From the cell containing the given text, extract its center point as [x, y] coordinate. 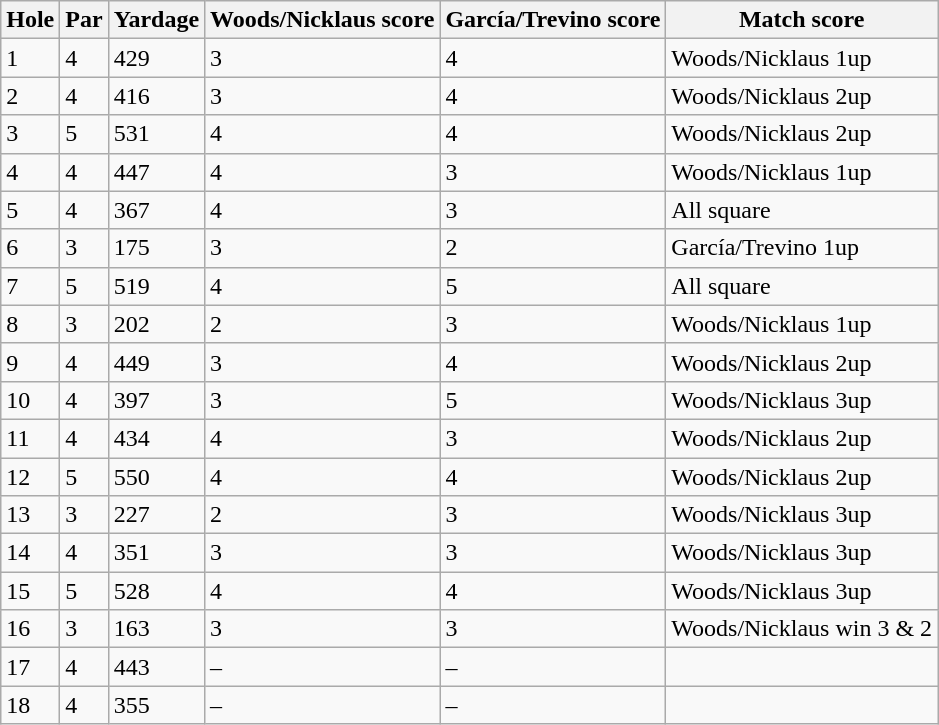
416 [156, 96]
García/Trevino 1up [802, 248]
449 [156, 362]
12 [30, 477]
10 [30, 400]
9 [30, 362]
Par [84, 20]
429 [156, 58]
175 [156, 248]
434 [156, 438]
528 [156, 591]
397 [156, 400]
227 [156, 515]
163 [156, 629]
15 [30, 591]
7 [30, 286]
13 [30, 515]
355 [156, 705]
1 [30, 58]
8 [30, 324]
18 [30, 705]
443 [156, 667]
Woods/Nicklaus win 3 & 2 [802, 629]
351 [156, 553]
202 [156, 324]
367 [156, 210]
Yardage [156, 20]
16 [30, 629]
531 [156, 134]
550 [156, 477]
14 [30, 553]
García/Trevino score [553, 20]
Hole [30, 20]
519 [156, 286]
Match score [802, 20]
6 [30, 248]
17 [30, 667]
11 [30, 438]
Woods/Nicklaus score [322, 20]
447 [156, 172]
